Detect which cell encompasses the target text, then output its [X, Y] center coordinate. 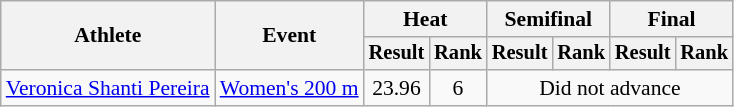
Final [672, 19]
Women's 200 m [290, 88]
Semifinal [548, 19]
Veronica Shanti Pereira [108, 88]
Athlete [108, 36]
Event [290, 36]
6 [458, 88]
Heat [426, 19]
23.96 [397, 88]
Did not advance [610, 88]
